Output the (X, Y) coordinate of the center of the cell containing the given text.  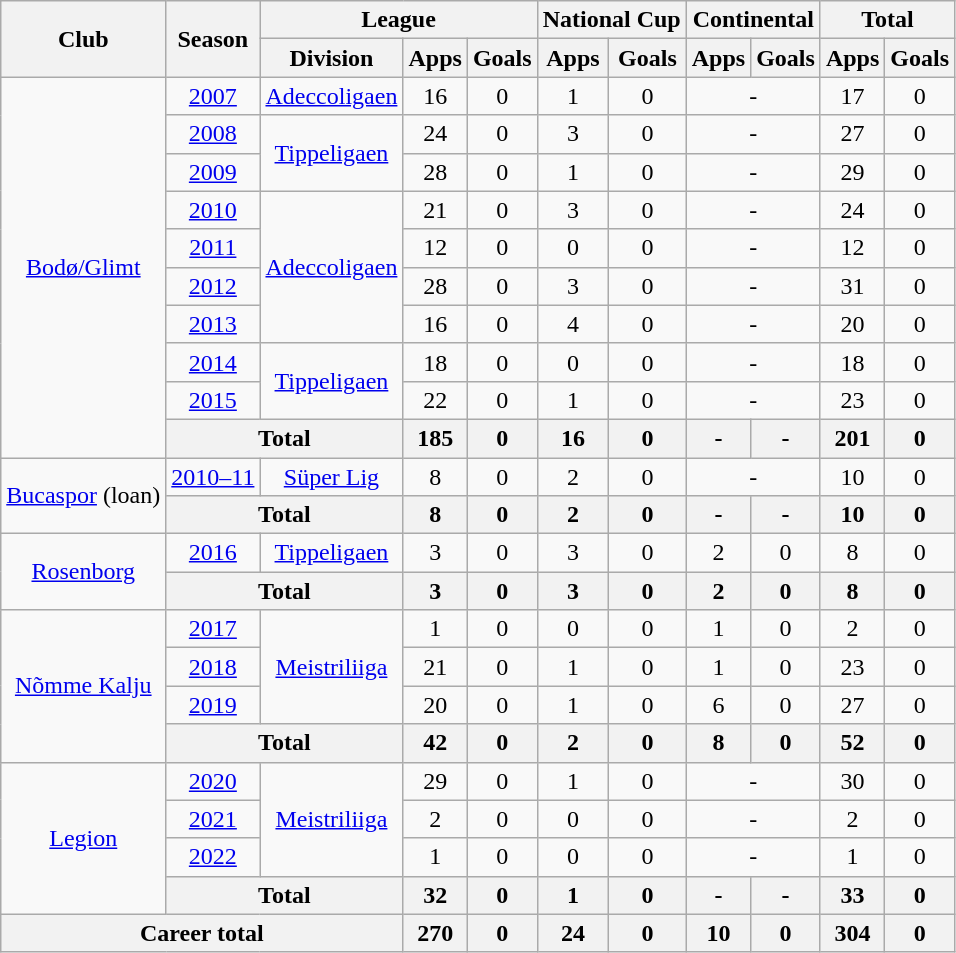
Career total (202, 933)
National Cup (612, 20)
League (398, 20)
Rosenborg (84, 572)
4 (573, 324)
32 (435, 895)
2013 (213, 324)
2015 (213, 400)
2016 (213, 553)
Bodø/Glimt (84, 268)
2022 (213, 857)
Continental (753, 20)
2007 (213, 96)
22 (435, 400)
2019 (213, 705)
270 (435, 933)
304 (852, 933)
2010–11 (213, 477)
Club (84, 39)
17 (852, 96)
30 (852, 781)
33 (852, 895)
201 (852, 438)
2010 (213, 210)
2009 (213, 172)
Süper Lig (332, 477)
2021 (213, 819)
2020 (213, 781)
42 (435, 743)
Season (213, 39)
Division (332, 58)
2012 (213, 286)
2008 (213, 134)
Nõmme Kalju (84, 686)
2014 (213, 362)
Legion (84, 838)
52 (852, 743)
2011 (213, 248)
2017 (213, 629)
185 (435, 438)
6 (718, 705)
31 (852, 286)
Bucaspor (loan) (84, 496)
2018 (213, 667)
